From the cell containing the given text, extract its center point as [X, Y] coordinate. 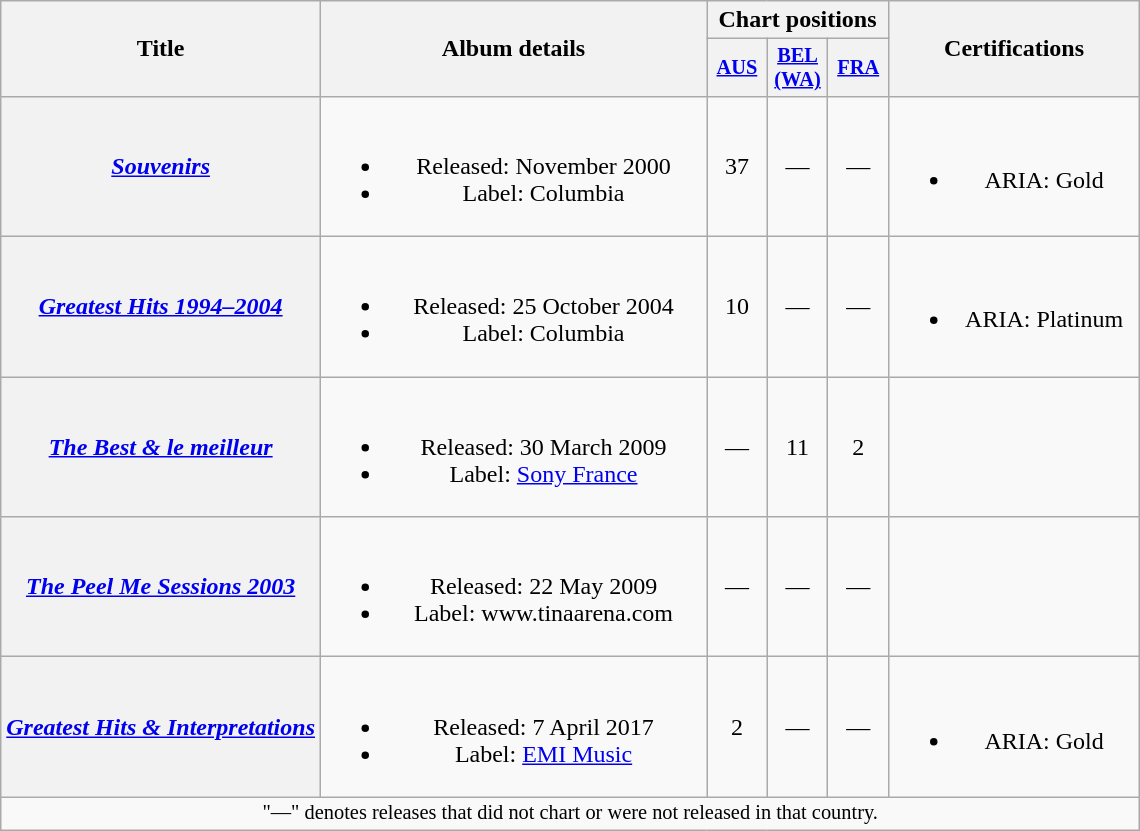
37 [738, 166]
10 [738, 307]
BEL(WA) [798, 68]
Greatest Hits 1994–2004 [161, 307]
Released: 25 October 2004Label: Columbia [514, 307]
Chart positions [798, 20]
The Best & le meilleur [161, 447]
"—" denotes releases that did not chart or were not released in that country. [570, 814]
AUS [738, 68]
The Peel Me Sessions 2003 [161, 587]
FRA [858, 68]
Released: 7 April 2017Label: EMI Music [514, 727]
Greatest Hits & Interpretations [161, 727]
Souvenirs [161, 166]
Title [161, 49]
Certifications [1014, 49]
Released: 30 March 2009Label: Sony France [514, 447]
ARIA: Platinum [1014, 307]
11 [798, 447]
Album details [514, 49]
Released: 22 May 2009Label: www.tinaarena.com [514, 587]
Released: November 2000Label: Columbia [514, 166]
